Identify which cell holds the provided text, then report its [x, y] central coordinate. 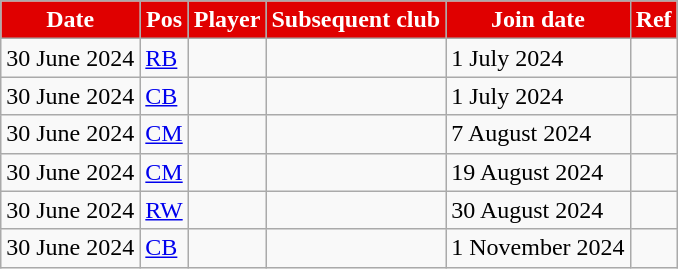
RB [164, 58]
Subsequent club [356, 20]
19 August 2024 [538, 172]
Pos [164, 20]
Date [70, 20]
1 November 2024 [538, 248]
Join date [538, 20]
Player [227, 20]
30 August 2024 [538, 210]
RW [164, 210]
Ref [654, 20]
7 August 2024 [538, 134]
